Provide the (X, Y) coordinate of the cell's center where the given text is located.  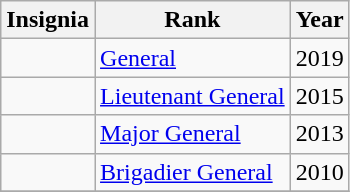
2015 (320, 96)
Year (320, 20)
Brigadier General (193, 172)
2010 (320, 172)
Rank (193, 20)
2013 (320, 134)
Major General (193, 134)
Lieutenant General (193, 96)
General (193, 58)
2019 (320, 58)
Insignia (48, 20)
